Provide the (X, Y) coordinate of the cell's center where the given text is located.  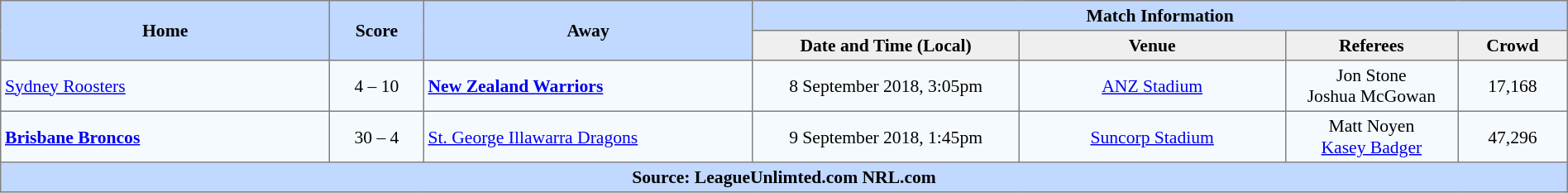
9 September 2018, 1:45pm (886, 137)
Crowd (1513, 46)
8 September 2018, 3:05pm (886, 86)
Sydney Roosters (165, 86)
Match Information (1159, 16)
Score (377, 31)
Venue (1152, 46)
17,168 (1513, 86)
Source: LeagueUnlimted.com NRL.com (784, 177)
Referees (1371, 46)
47,296 (1513, 137)
New Zealand Warriors (588, 86)
Brisbane Broncos (165, 137)
St. George Illawarra Dragons (588, 137)
Jon StoneJoshua McGowan (1371, 86)
Away (588, 31)
ANZ Stadium (1152, 86)
Home (165, 31)
Matt NoyenKasey Badger (1371, 137)
Suncorp Stadium (1152, 137)
Date and Time (Local) (886, 46)
4 – 10 (377, 86)
30 – 4 (377, 137)
